Locate the cell with the specified text and output its [x, y] center coordinate. 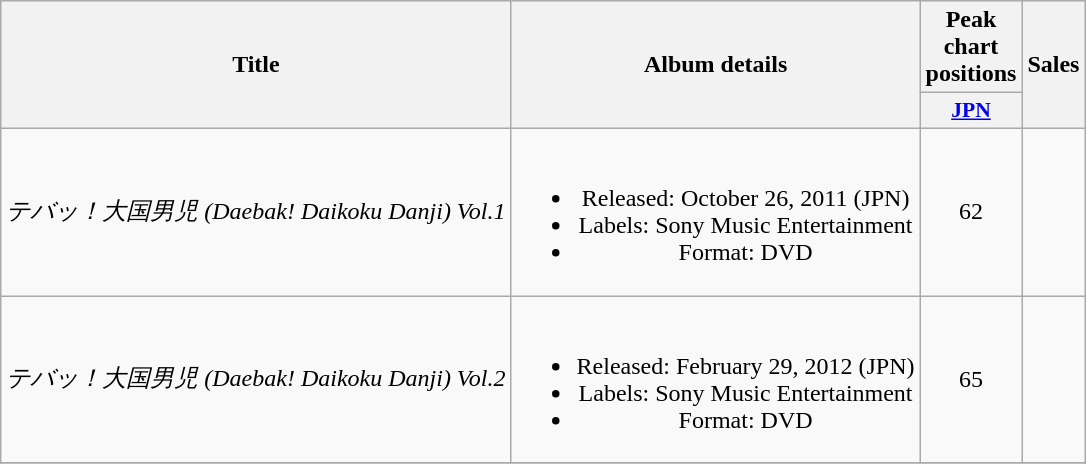
62 [971, 212]
Released: February 29, 2012 (JPN)Labels: Sony Music EntertainmentFormat: DVD [716, 380]
JPN [971, 111]
Sales [1054, 65]
Peak chart positions [971, 47]
テバッ！大国男児 (Daebak! Daikoku Danji) Vol.2 [256, 380]
Released: October 26, 2011 (JPN)Labels: Sony Music EntertainmentFormat: DVD [716, 212]
65 [971, 380]
Album details [716, 65]
テバッ！大国男児 (Daebak! Daikoku Danji) Vol.1 [256, 212]
Title [256, 65]
